From the cell containing the given text, extract its center point as (X, Y) coordinate. 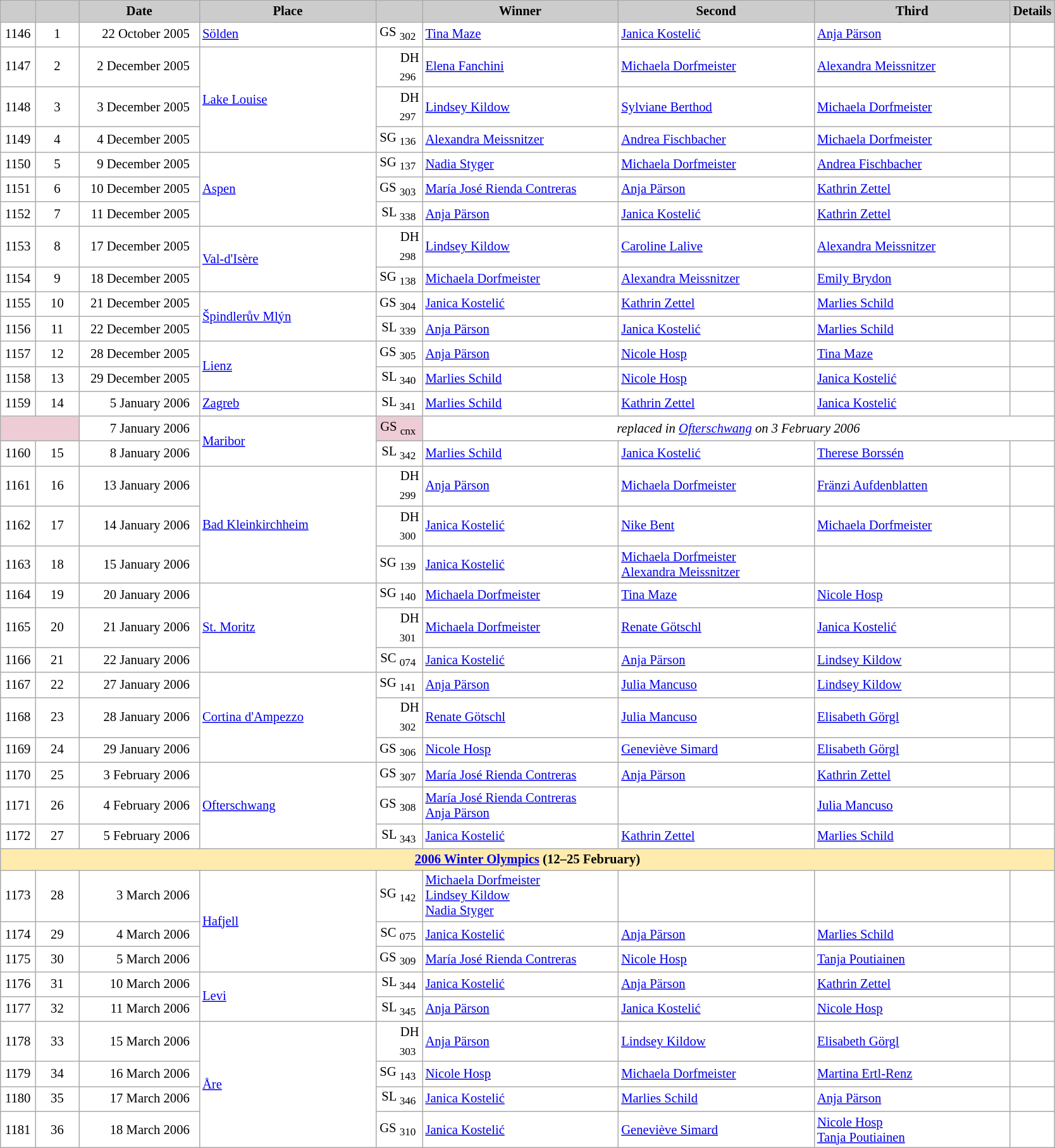
Aspen (288, 189)
22 December 2005 (139, 329)
29 December 2005 (139, 378)
Nadia Styger (521, 164)
DH 300 (400, 526)
DH 302 (400, 717)
St. Moritz (288, 627)
9 December 2005 (139, 164)
14 January 2006 (139, 526)
1168 (18, 717)
15 (58, 453)
10 December 2005 (139, 188)
3 March 2006 (139, 896)
Bad Kleinkirchheim (288, 524)
Hafjell (288, 920)
29 (58, 934)
replaced in Ofterschwang on 3 February 2006 (739, 429)
Val-d'Isère (288, 259)
Sylviane Berthod (716, 106)
Therese Borssén (912, 453)
1164 (18, 595)
14 (58, 404)
22 October 2005 (139, 34)
Cortina d'Ampezzo (288, 717)
2006 Winter Olympics (12–25 February) (527, 860)
GS 310 (400, 1130)
Ofterschwang (288, 805)
1 (58, 34)
1180 (18, 1098)
31 (58, 984)
Lienz (288, 366)
4 (58, 139)
Tanja Poutiainen (912, 959)
3 February 2006 (139, 774)
18 December 2005 (139, 278)
20 (58, 627)
1178 (18, 1041)
1176 (18, 984)
5 (58, 164)
Åre (288, 1084)
13 (58, 378)
SG 141 (400, 684)
1175 (18, 959)
5 February 2006 (139, 836)
Fränzi Aufdenblatten (912, 486)
4 December 2005 (139, 139)
1150 (18, 164)
11 March 2006 (139, 1008)
16 (58, 486)
19 (58, 595)
1153 (18, 247)
5 January 2006 (139, 404)
22 (58, 684)
28 (58, 896)
GS cnx (400, 429)
GS 306 (400, 750)
1166 (18, 660)
4 March 2006 (139, 934)
1173 (18, 896)
DH 301 (400, 627)
34 (58, 1074)
8 January 2006 (139, 453)
Sölden (288, 34)
SG 138 (400, 278)
SC 075 (400, 934)
3 (58, 106)
Michaela Dorfmeister Lindsey Kildow Nadia Styger (521, 896)
11 (58, 329)
Winner (521, 11)
DH 303 (400, 1041)
Maribor (288, 441)
SG 136 (400, 139)
DH 297 (400, 106)
Date (139, 11)
12 (58, 353)
2 (58, 67)
DH 299 (400, 486)
27 January 2006 (139, 684)
32 (58, 1008)
Michaela Dorfmeister Alexandra Meissnitzer (716, 564)
28 December 2005 (139, 353)
1174 (18, 934)
1167 (18, 684)
2 December 2005 (139, 67)
Lake Louise (288, 99)
Nicole Hosp Tanja Poutiainen (912, 1130)
SG 143 (400, 1074)
10 March 2006 (139, 984)
1171 (18, 805)
1155 (18, 304)
1170 (18, 774)
26 (58, 805)
33 (58, 1041)
Emily Brydon (912, 278)
1152 (18, 214)
13 January 2006 (139, 486)
SG 139 (400, 564)
GS 305 (400, 353)
1157 (18, 353)
1146 (18, 34)
17 March 2006 (139, 1098)
SL 345 (400, 1008)
Špindlerův Mlýn (288, 316)
Elena Fanchini (521, 67)
36 (58, 1130)
Levi (288, 997)
1161 (18, 486)
SL 341 (400, 404)
Nike Bent (716, 526)
9 (58, 278)
20 January 2006 (139, 595)
5 March 2006 (139, 959)
23 (58, 717)
1156 (18, 329)
17 (58, 526)
24 (58, 750)
21 December 2005 (139, 304)
1181 (18, 1130)
GS 309 (400, 959)
Second (716, 11)
1151 (18, 188)
1148 (18, 106)
21 (58, 660)
25 (58, 774)
1163 (18, 564)
1158 (18, 378)
SG 137 (400, 164)
Caroline Lalive (716, 247)
28 January 2006 (139, 717)
GS 308 (400, 805)
Place (288, 11)
16 March 2006 (139, 1074)
DH 298 (400, 247)
27 (58, 836)
1154 (18, 278)
María José Rienda Contreras Anja Pärson (521, 805)
SG 142 (400, 896)
18 (58, 564)
15 March 2006 (139, 1041)
3 December 2005 (139, 106)
30 (58, 959)
1159 (18, 404)
1149 (18, 139)
Third (912, 11)
1177 (18, 1008)
SG 140 (400, 595)
Details (1032, 11)
6 (58, 188)
SL 343 (400, 836)
Zagreb (288, 404)
29 January 2006 (139, 750)
22 January 2006 (139, 660)
1165 (18, 627)
1160 (18, 453)
10 (58, 304)
GS 303 (400, 188)
SC 074 (400, 660)
1162 (18, 526)
GS 304 (400, 304)
15 January 2006 (139, 564)
SL 346 (400, 1098)
7 (58, 214)
SL 338 (400, 214)
DH 296 (400, 67)
SL 342 (400, 453)
GS 302 (400, 34)
8 (58, 247)
21 January 2006 (139, 627)
35 (58, 1098)
1172 (18, 836)
1179 (18, 1074)
7 January 2006 (139, 429)
SL 340 (400, 378)
18 March 2006 (139, 1130)
SL 339 (400, 329)
SL 344 (400, 984)
4 February 2006 (139, 805)
Martina Ertl-Renz (912, 1074)
1169 (18, 750)
17 December 2005 (139, 247)
11 December 2005 (139, 214)
GS 307 (400, 774)
1147 (18, 67)
